Extract the [x, y] coordinate from the center of the cell holding the provided text.  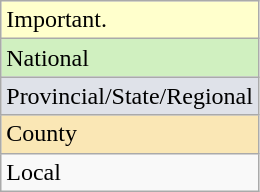
Important. [130, 20]
Provincial/State/Regional [130, 96]
County [130, 134]
Local [130, 172]
National [130, 58]
